Capture the cell that displays the provided text and extract its [X, Y] central coordinate. 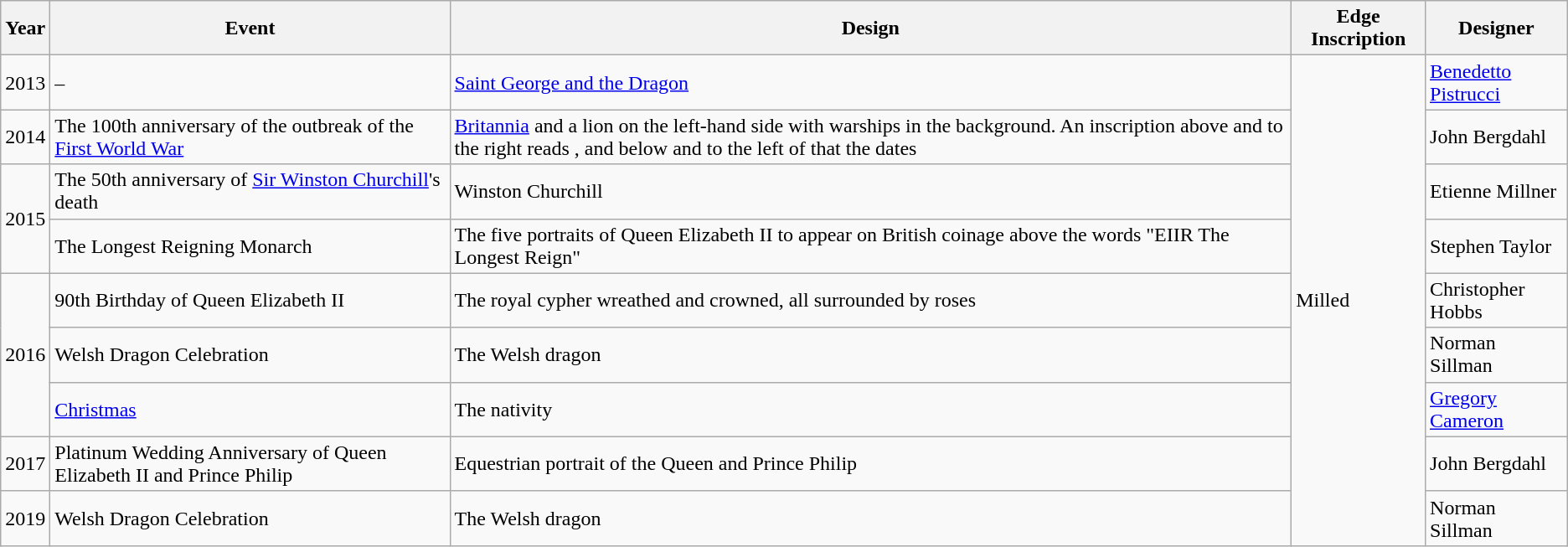
2019 [25, 518]
The five portraits of Queen Elizabeth II to appear on British coinage above the words "EIIR The Longest Reign" [871, 246]
2016 [25, 355]
Design [871, 28]
90th Birthday of Queen Elizabeth II [250, 300]
Designer [1497, 28]
Gregory Cameron [1497, 409]
Etienne Millner [1497, 191]
Platinum Wedding Anniversary of Queen Elizabeth II and Prince Philip [250, 464]
Winston Churchill [871, 191]
Year [25, 28]
2017 [25, 464]
2013 [25, 82]
The royal cypher wreathed and crowned, all surrounded by roses [871, 300]
The 50th anniversary of Sir Winston Churchill's death [250, 191]
Benedetto Pistrucci [1497, 82]
2014 [25, 137]
Edge Inscription [1359, 28]
Christopher Hobbs [1497, 300]
– [250, 82]
Christmas [250, 409]
Saint George and the Dragon [871, 82]
2015 [25, 219]
The nativity [871, 409]
The 100th anniversary of the outbreak of the First World War [250, 137]
The Longest Reigning Monarch [250, 246]
Milled [1359, 301]
Event [250, 28]
Stephen Taylor [1497, 246]
Equestrian portrait of the Queen and Prince Philip [871, 464]
